Find where the given text appears and provide that cell's center as (x, y) coordinate. 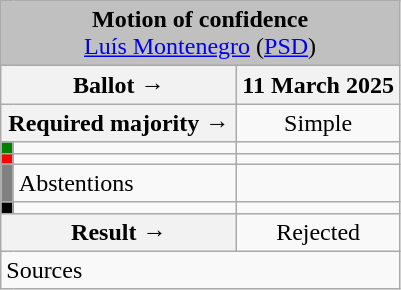
Required majority → (119, 123)
11 March 2025 (318, 85)
Sources (200, 270)
Ballot → (119, 85)
Motion of confidenceLuís Montenegro (PSD) (200, 34)
Rejected (318, 232)
Simple (318, 123)
Abstentions (125, 183)
Result → (119, 232)
